Determine the (x, y) coordinate at the center of the cell enclosing the given text.  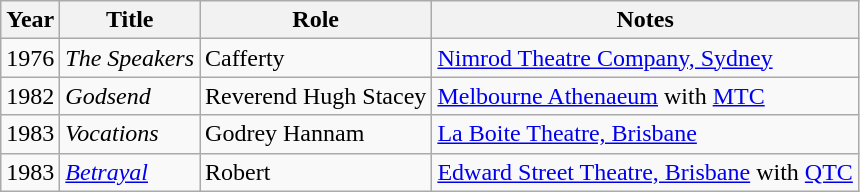
Title (130, 20)
The Speakers (130, 58)
Edward Street Theatre, Brisbane with QTC (646, 172)
Year (30, 20)
1982 (30, 96)
Role (316, 20)
Vocations (130, 134)
Godrey Hannam (316, 134)
Godsend (130, 96)
Reverend Hugh Stacey (316, 96)
Cafferty (316, 58)
Nimrod Theatre Company, Sydney (646, 58)
Melbourne Athenaeum with MTC (646, 96)
1976 (30, 58)
Betrayal (130, 172)
Notes (646, 20)
La Boite Theatre, Brisbane (646, 134)
Robert (316, 172)
